Locate the cell with the specified text and output its [x, y] center coordinate. 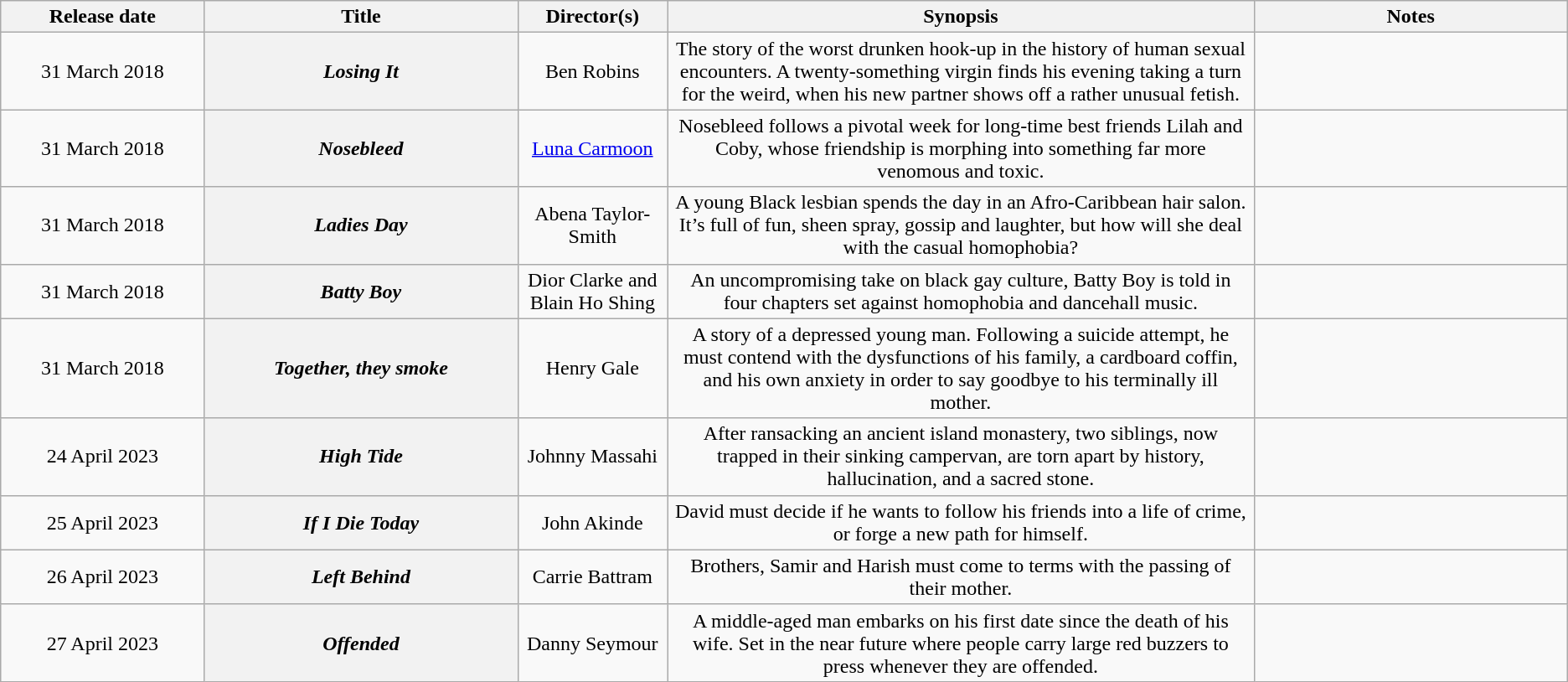
25 April 2023 [102, 523]
Ladies Day [361, 225]
Nosebleed [361, 148]
26 April 2023 [102, 576]
Left Behind [361, 576]
Carrie Battram [593, 576]
27 April 2023 [102, 643]
Abena Taylor-Smith [593, 225]
24 April 2023 [102, 457]
John Akinde [593, 523]
Luna Carmoon [593, 148]
Title [361, 17]
If I Die Today [361, 523]
Danny Seymour [593, 643]
Brothers, Samir and Harish must come to terms with the passing of their mother. [962, 576]
Henry Gale [593, 369]
Losing It [361, 71]
Director(s) [593, 17]
Batty Boy [361, 292]
Offended [361, 643]
Notes [1411, 17]
An uncompromising take on black gay culture, Batty Boy is told in four chapters set against homophobia and dancehall music. [962, 292]
David must decide if he wants to follow his friends into a life of crime, or forge a new path for himself. [962, 523]
Johnny Massahi [593, 457]
Together, they smoke [361, 369]
Dior Clarke and Blain Ho Shing [593, 292]
Synopsis [962, 17]
High Tide [361, 457]
Nosebleed follows a pivotal week for long-time best friends Lilah and Coby, whose friendship is morphing into something far more venomous and toxic. [962, 148]
Ben Robins [593, 71]
Release date [102, 17]
